Capture the cell that displays the provided text and extract its [x, y] central coordinate. 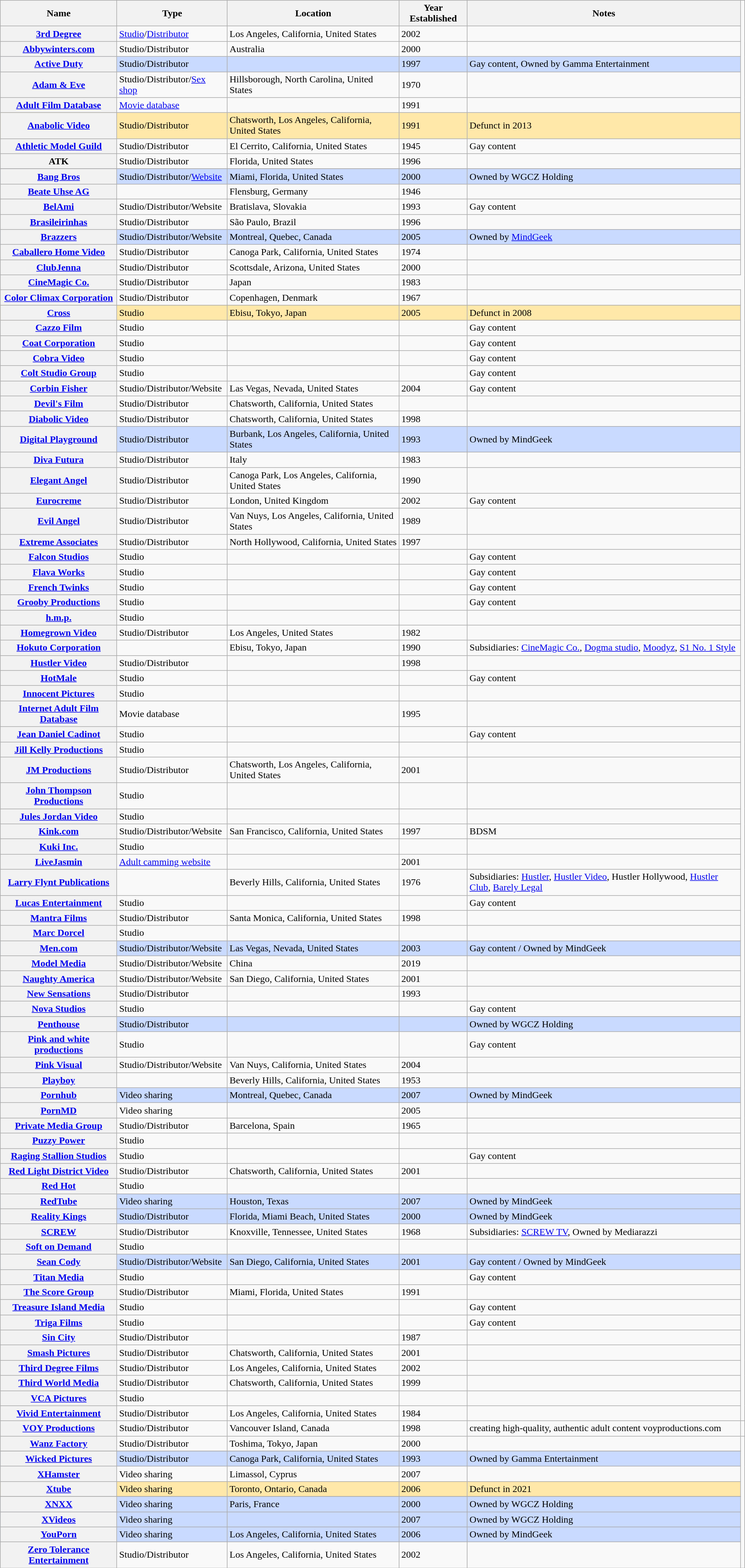
Larry Flynt Publications [59, 882]
PornMD [59, 1110]
Type [172, 14]
Kink.com [59, 832]
1984 [433, 1413]
1976 [433, 882]
Lucas Entertainment [59, 903]
Falcon Studios [59, 557]
Defunct in 2008 [604, 313]
Flava Works [59, 572]
Studio/Distributor/Sex shop [172, 84]
Marc Dorcel [59, 933]
Gay content, Owned by Gamma Entertainment [604, 64]
Wanz Factory [59, 1443]
Third World Media [59, 1383]
1965 [433, 1126]
ClubJenna [59, 267]
Cobra Video [59, 358]
Xtube [59, 1489]
Notes [604, 14]
Los Angeles, United States [313, 633]
Santa Monica, California, United States [313, 918]
HotMale [59, 678]
Wicked Pictures [59, 1459]
Titan Media [59, 1277]
h.m.p. [59, 617]
Naughty America [59, 978]
Active Duty [59, 64]
VOY Productions [59, 1428]
2003 [433, 948]
Cross [59, 313]
SCREW [59, 1231]
YouPorn [59, 1535]
John Thompson Productions [59, 796]
Copenhagen, Denmark [313, 298]
1989 [433, 521]
Grooby Productions [59, 602]
Eurocreme [59, 501]
1995 [433, 714]
Pornhub [59, 1095]
Triga Films [59, 1323]
Location [313, 14]
1970 [433, 84]
Nova Studios [59, 1009]
Diabolic Video [59, 419]
Subsidiaries: CineMagic Co., Dogma studio, Moodyz, S1 No. 1 Style [604, 648]
Athletic Model Guild [59, 146]
Corbin Fisher [59, 388]
Bang Bros [59, 176]
Houston, Texas [313, 1201]
Anabolic Video [59, 126]
Paris, France [313, 1504]
Adult camming website [172, 862]
Caballero Home Video [59, 252]
Mantra Films [59, 918]
Extreme Associates [59, 542]
London, United Kingdom [313, 501]
El Cerrito, California, United States [313, 146]
Treasure Island Media [59, 1307]
Playboy [59, 1080]
Year Established [433, 14]
Australia [313, 49]
Homegrown Video [59, 633]
XVideos [59, 1519]
Cazzo Film [59, 328]
XHamster [59, 1474]
Vivid Entertainment [59, 1413]
Penthouse [59, 1024]
North Hollywood, California, United States [313, 542]
Men.com [59, 948]
Coat Corporation [59, 343]
Sin City [59, 1338]
Defunct in 2013 [604, 126]
Florida, Miami Beach, United States [313, 1216]
RedTube [59, 1201]
Scottsdale, Arizona, United States [313, 267]
1982 [433, 633]
ATK [59, 161]
São Paulo, Brazil [313, 222]
Red Light District Video [59, 1171]
2019 [433, 963]
Zero Tolerance Entertainment [59, 1555]
Pink Visual [59, 1065]
San Francisco, California, United States [313, 832]
China [313, 963]
Digital Playground [59, 439]
Sean Cody [59, 1262]
Internet Adult Film Database [59, 714]
1953 [433, 1080]
Private Media Group [59, 1126]
Evil Angel [59, 521]
LiveJasmin [59, 862]
Flensburg, Germany [313, 191]
Diva Futura [59, 460]
Subsidiaries: Hustler, Hustler Video, Hustler Hollywood, Hustler Club, Barely Legal [604, 882]
1946 [433, 191]
Adam & Eve [59, 84]
Defunct in 2021 [604, 1489]
1999 [433, 1383]
Limassol, Cyprus [313, 1474]
Soft on Demand [59, 1247]
creating high-quality, authentic adult content voyproductions.com [604, 1428]
Subsidiaries: SCREW TV, Owned by Mediarazzi [604, 1231]
Bratislava, Slovakia [313, 206]
French Twinks [59, 587]
Florida, United States [313, 161]
BDSM [604, 832]
Italy [313, 460]
JM Productions [59, 770]
Toshima, Tokyo, Japan [313, 1443]
Kuki Inc. [59, 847]
Hillsborough, North Carolina, United States [313, 84]
Innocent Pictures [59, 693]
Adult Film Database [59, 105]
Colt Studio Group [59, 373]
New Sensations [59, 993]
Devil's Film [59, 403]
Jean Daniel Cadinot [59, 734]
1945 [433, 146]
Van Nuys, Los Angeles, California, United States [313, 521]
Hokuto Corporation [59, 648]
Jules Jordan Video [59, 816]
1974 [433, 252]
Vancouver Island, Canada [313, 1428]
Toronto, Ontario, Canada [313, 1489]
Pink and white productions [59, 1045]
Raging Stallion Studios [59, 1156]
Color Climax Corporation [59, 298]
Jill Kelly Productions [59, 749]
Canoga Park, Los Angeles, California, United States [313, 480]
Beate Uhse AG [59, 191]
Brasileirinhas [59, 222]
Third Degree Films [59, 1368]
Abbywinters.com [59, 49]
Red Hot [59, 1186]
Puzzy Power [59, 1141]
BelAmi [59, 206]
Smash Pictures [59, 1353]
Brazzers [59, 237]
Owned by Gamma Entertainment [604, 1459]
Japan [313, 282]
1968 [433, 1231]
Hustler Video [59, 663]
The Score Group [59, 1292]
1967 [433, 298]
Name [59, 14]
Reality Kings [59, 1216]
1987 [433, 1338]
VCA Pictures [59, 1398]
CineMagic Co. [59, 282]
Barcelona, Spain [313, 1126]
Elegant Angel [59, 480]
3rd Degree [59, 34]
Knoxville, Tennessee, United States [313, 1231]
Model Media [59, 963]
Van Nuys, California, United States [313, 1065]
Burbank, Los Angeles, California, United States [313, 439]
XNXX [59, 1504]
